For the text-containing cell, return its midpoint in [x, y] coordinate format. 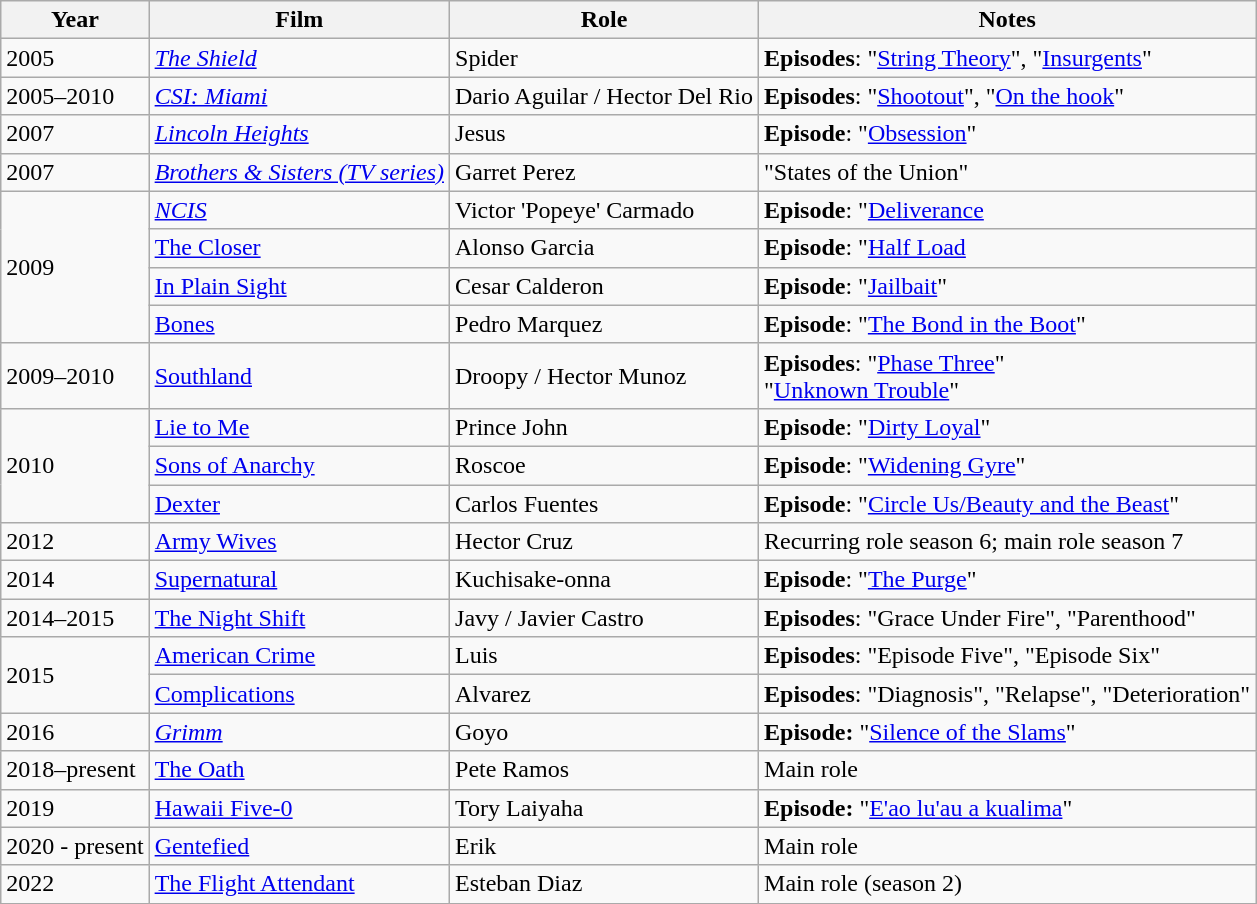
Episodes: "String Theory", "Insurgents" [1008, 58]
2014–2015 [75, 618]
American Crime [299, 656]
Episodes: "Grace Under Fire", "Parenthood" [1008, 618]
The Flight Attendant [299, 884]
Roscoe [604, 465]
Role [604, 20]
Spider [604, 58]
Jesus [604, 134]
Erik [604, 846]
2005 [75, 58]
Victor 'Popeye' Carmado [604, 210]
Grimm [299, 732]
Garret Perez [604, 172]
Prince John [604, 427]
2015 [75, 675]
2014 [75, 580]
2022 [75, 884]
Main role (season 2) [1008, 884]
Episode: "Obsession" [1008, 134]
Supernatural [299, 580]
Episode: "Widening Gyre" [1008, 465]
2005–2010 [75, 96]
The Night Shift [299, 618]
Dexter [299, 503]
Dario Aguilar / Hector Del Rio [604, 96]
Carlos Fuentes [604, 503]
Tory Laiyaha [604, 808]
Notes [1008, 20]
The Oath [299, 770]
Episode: "Jailbait" [1008, 286]
2020 - present [75, 846]
Complications [299, 694]
Episode: "Half Load [1008, 248]
Cesar Calderon [604, 286]
Lincoln Heights [299, 134]
Sons of Anarchy [299, 465]
Episodes: "Diagnosis", "Relapse", "Deterioration" [1008, 694]
Pedro Marquez [604, 324]
Episode: "The Purge" [1008, 580]
2009–2010 [75, 376]
Kuchisake-onna [604, 580]
The Shield [299, 58]
CSI: Miami [299, 96]
Pete Ramos [604, 770]
Javy / Javier Castro [604, 618]
Episodes: "Shootout", "On the hook" [1008, 96]
2009 [75, 267]
In Plain Sight [299, 286]
2019 [75, 808]
Hector Cruz [604, 542]
Esteban Diaz [604, 884]
Bones [299, 324]
Film [299, 20]
Episode: "Deliverance [1008, 210]
Hawaii Five-0 [299, 808]
Alonso Garcia [604, 248]
Lie to Me [299, 427]
Episode: "Circle Us/Beauty and the Beast" [1008, 503]
Year [75, 20]
NCIS [299, 210]
Episodes: "Episode Five", "Episode Six" [1008, 656]
Episode: "Silence of the Slams" [1008, 732]
Droopy / Hector Munoz [604, 376]
Gentefied [299, 846]
2018–present [75, 770]
The Closer [299, 248]
2012 [75, 542]
Southland [299, 376]
2010 [75, 465]
2016 [75, 732]
"States of the Union" [1008, 172]
Army Wives [299, 542]
Luis [604, 656]
Recurring role season 6; main role season 7 [1008, 542]
Brothers & Sisters (TV series) [299, 172]
Goyo [604, 732]
Episode: "The Bond in the Boot" [1008, 324]
Episodes: "Phase Three" "Unknown Trouble" [1008, 376]
Alvarez [604, 694]
Episode: "E'ao lu'au a kualima" [1008, 808]
Episode: "Dirty Loyal" [1008, 427]
